Provide the (x, y) coordinate of the cell's center where the given text is located.  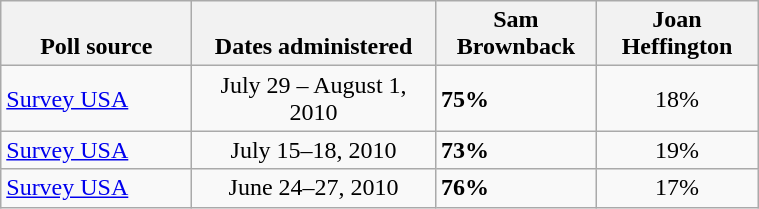
July 15–18, 2010 (314, 150)
July 29 – August 1, 2010 (314, 98)
76% (516, 188)
June 24–27, 2010 (314, 188)
Dates administered (314, 34)
JoanHeffington (676, 34)
SamBrownback (516, 34)
17% (676, 188)
18% (676, 98)
75% (516, 98)
73% (516, 150)
Poll source (96, 34)
19% (676, 150)
